Find where the given text appears and provide that cell's center as [x, y] coordinate. 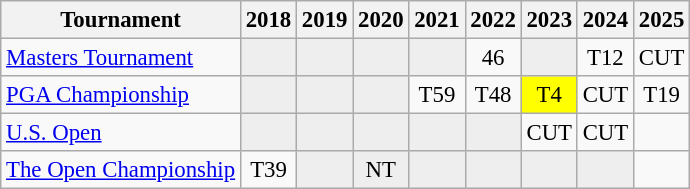
46 [493, 58]
T59 [437, 95]
2019 [325, 20]
T48 [493, 95]
Masters Tournament [121, 58]
2018 [268, 20]
2024 [605, 20]
2022 [493, 20]
2021 [437, 20]
2020 [381, 20]
T39 [268, 170]
PGA Championship [121, 95]
NT [381, 170]
T12 [605, 58]
2023 [549, 20]
T19 [661, 95]
2025 [661, 20]
U.S. Open [121, 133]
The Open Championship [121, 170]
Tournament [121, 20]
T4 [549, 95]
